Extract the (X, Y) coordinate from the center of the cell holding the provided text.  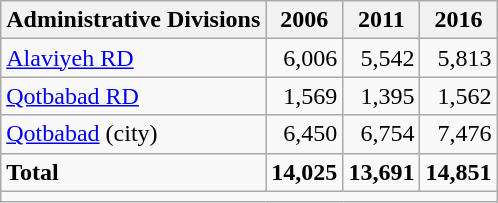
1,569 (304, 96)
5,813 (458, 58)
Alaviyeh RD (134, 58)
2016 (458, 20)
6,006 (304, 58)
6,754 (382, 134)
Total (134, 172)
14,851 (458, 172)
5,542 (382, 58)
1,562 (458, 96)
14,025 (304, 172)
1,395 (382, 96)
6,450 (304, 134)
2011 (382, 20)
7,476 (458, 134)
13,691 (382, 172)
2006 (304, 20)
Qotbabad RD (134, 96)
Qotbabad (city) (134, 134)
Administrative Divisions (134, 20)
